Extract the (X, Y) coordinate from the center of the cell holding the provided text.  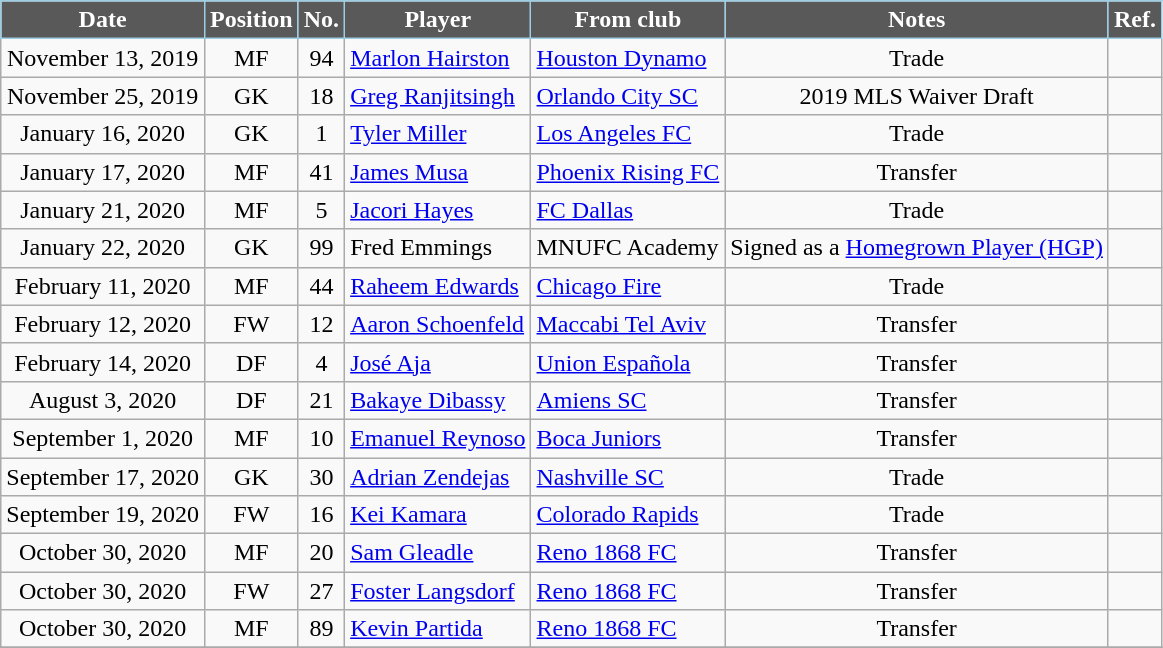
41 (321, 172)
Kevin Partida (438, 629)
Chicago Fire (628, 286)
30 (321, 477)
Fred Emmings (438, 248)
Union Española (628, 362)
10 (321, 438)
January 22, 2020 (103, 248)
Bakaye Dibassy (438, 400)
Aaron Schoenfeld (438, 324)
February 11, 2020 (103, 286)
September 1, 2020 (103, 438)
Phoenix Rising FC (628, 172)
September 17, 2020 (103, 477)
Ref. (1134, 20)
February 12, 2020 (103, 324)
September 19, 2020 (103, 515)
No. (321, 20)
Emanuel Reynoso (438, 438)
Player (438, 20)
Colorado Rapids (628, 515)
Greg Ranjitsingh (438, 96)
November 13, 2019 (103, 58)
1 (321, 134)
Los Angeles FC (628, 134)
FC Dallas (628, 210)
Houston Dynamo (628, 58)
Maccabi Tel Aviv (628, 324)
20 (321, 553)
Boca Juniors (628, 438)
12 (321, 324)
Foster Langsdorf (438, 591)
89 (321, 629)
November 25, 2019 (103, 96)
27 (321, 591)
Position (251, 20)
94 (321, 58)
James Musa (438, 172)
February 14, 2020 (103, 362)
Raheem Edwards (438, 286)
Signed as a Homegrown Player (HGP) (917, 248)
MNUFC Academy (628, 248)
Kei Kamara (438, 515)
Adrian Zendejas (438, 477)
5 (321, 210)
Sam Gleadle (438, 553)
99 (321, 248)
Orlando City SC (628, 96)
From club (628, 20)
Tyler Miller (438, 134)
Nashville SC (628, 477)
Marlon Hairston (438, 58)
4 (321, 362)
21 (321, 400)
January 16, 2020 (103, 134)
January 17, 2020 (103, 172)
August 3, 2020 (103, 400)
Amiens SC (628, 400)
Notes (917, 20)
Date (103, 20)
44 (321, 286)
José Aja (438, 362)
2019 MLS Waiver Draft (917, 96)
January 21, 2020 (103, 210)
18 (321, 96)
16 (321, 515)
Jacori Hayes (438, 210)
